Detect which cell encompasses the target text, then output its [x, y] center coordinate. 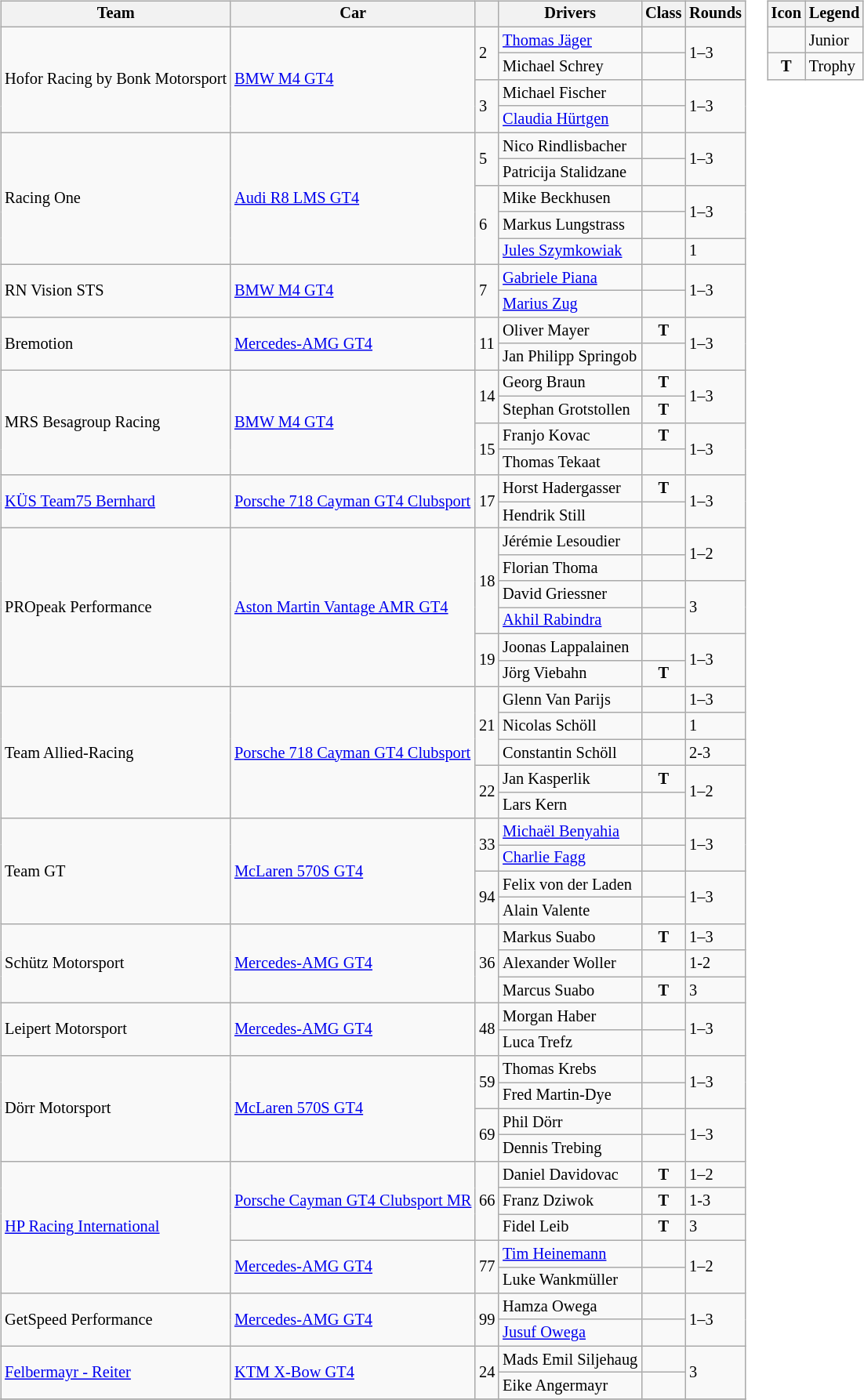
Hamza Owega [570, 1307]
Schütz Motorsport [116, 964]
2 [487, 53]
Nico Rindlisbacher [570, 146]
Georg Braun [570, 383]
GetSpeed Performance [116, 1320]
11 [487, 343]
Team Allied-Racing [116, 753]
Alain Valente [570, 911]
Glenn Van Parijs [570, 700]
Markus Suabo [570, 938]
Michael Schrey [570, 67]
33 [487, 845]
Alexander Woller [570, 963]
Michaël Benyahia [570, 832]
Horst Hadergasser [570, 488]
Eike Angermayr [570, 1386]
MRS Besagroup Racing [116, 423]
5 [487, 158]
36 [487, 964]
HP Racing International [116, 1228]
Rounds [715, 14]
Mads Emil Siljehaug [570, 1359]
66 [487, 1201]
Icon [786, 14]
22 [487, 792]
19 [487, 660]
Jan Kasperlik [570, 779]
6 [487, 224]
Legend [834, 14]
Oliver Mayer [570, 331]
Felbermayr - Reiter [116, 1372]
Akhil Rabindra [570, 621]
Racing One [116, 198]
Thomas Krebs [570, 1069]
Team [116, 14]
Dörr Motorsport [116, 1108]
69 [487, 1135]
99 [487, 1320]
Fidel Leib [570, 1228]
Car [353, 14]
Luke Wankmüller [570, 1280]
Audi R8 LMS GT4 [353, 198]
Phil Dörr [570, 1122]
Joonas Lappalainen [570, 647]
Drivers [570, 14]
Jérémie Lesoudier [570, 542]
Fred Martin-Dye [570, 1096]
24 [487, 1372]
1-2 [715, 963]
Gabriele Piana [570, 277]
Jörg Viebahn [570, 673]
Trophy [834, 67]
Michael Fischer [570, 93]
Constantin Schöll [570, 753]
Leipert Motorsport [116, 1030]
Daniel Davidovac [570, 1175]
Lars Kern [570, 805]
Markus Lungstrass [570, 225]
Patricija Stalidzane [570, 172]
2-3 [715, 753]
Charlie Fagg [570, 858]
17 [487, 502]
59 [487, 1082]
Franjo Kovac [570, 436]
15 [487, 448]
18 [487, 582]
Class [663, 14]
48 [487, 1030]
21 [487, 726]
Jusuf Owega [570, 1333]
Tim Heinemann [570, 1253]
14 [487, 397]
Hofor Racing by Bonk Motorsport [116, 80]
Luca Trefz [570, 1043]
Thomas Jäger [570, 40]
Hendrik Still [570, 515]
Nicolas Schöll [570, 726]
Team GT [116, 872]
Felix von der Laden [570, 884]
Porsche Cayman GT4 Clubsport MR [353, 1201]
1-3 [715, 1201]
Junior [834, 40]
Dennis Trebing [570, 1148]
Florian Thoma [570, 568]
77 [487, 1267]
94 [487, 897]
RN Vision STS [116, 290]
Stephan Grotstollen [570, 409]
7 [487, 290]
KTM X-Bow GT4 [353, 1372]
Marius Zug [570, 304]
Jules Szymkowiak [570, 252]
Bremotion [116, 343]
PROpeak Performance [116, 608]
David Griessner [570, 594]
Thomas Tekaat [570, 462]
Marcus Suabo [570, 990]
Claudia Hürtgen [570, 119]
Franz Dziwok [570, 1201]
KÜS Team75 Bernhard [116, 502]
Morgan Haber [570, 1017]
Jan Philipp Springob [570, 357]
Mike Beckhusen [570, 198]
Aston Martin Vantage AMR GT4 [353, 608]
